Return the (X, Y) coordinate for the center point of the cell that contains the specified text.  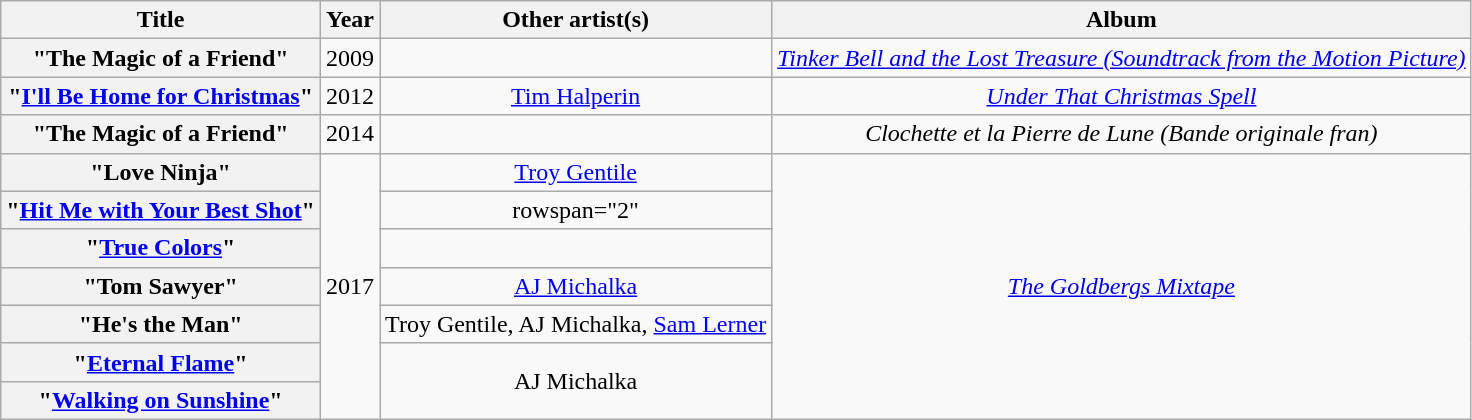
2017 (350, 286)
Title (161, 20)
2014 (350, 134)
Tim Halperin (576, 96)
Troy Gentile, AJ Michalka, Sam Lerner (576, 324)
"I'll Be Home for Christmas" (161, 96)
"Walking on Sunshine" (161, 400)
2009 (350, 58)
Clochette et la Pierre de Lune (Bande originale fran) (1122, 134)
Year (350, 20)
"Eternal Flame" (161, 362)
rowspan="2" (576, 210)
2012 (350, 96)
Troy Gentile (576, 172)
The Goldbergs Mixtape (1122, 286)
Tinker Bell and the Lost Treasure (Soundtrack from the Motion Picture) (1122, 58)
"He's the Man" (161, 324)
"True Colors" (161, 248)
"Tom Sawyer" (161, 286)
"Hit Me with Your Best Shot" (161, 210)
"Love Ninja" (161, 172)
Under That Christmas Spell (1122, 96)
Album (1122, 20)
Other artist(s) (576, 20)
